Locate the cell with the specified text and output its (X, Y) center coordinate. 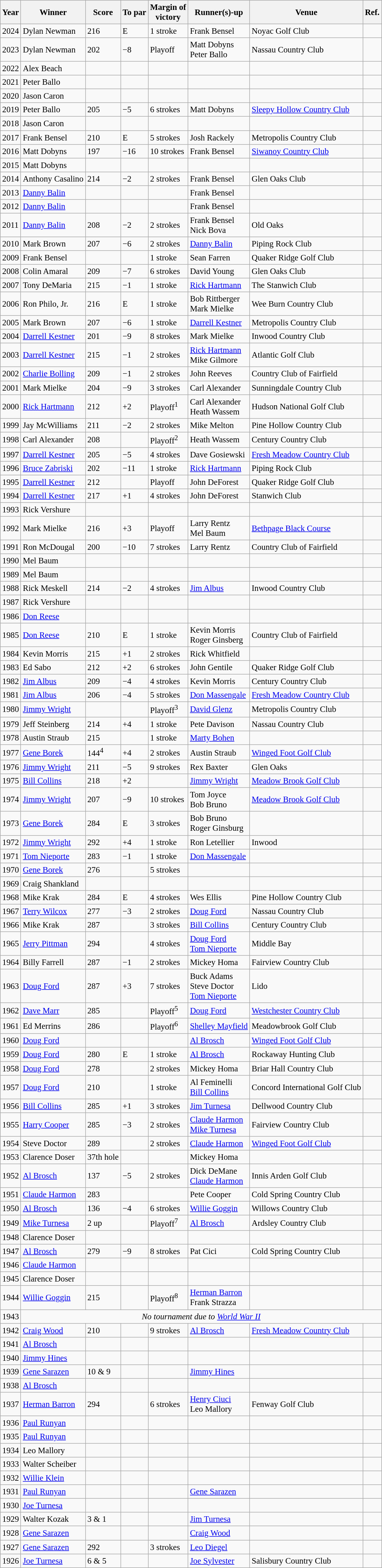
Steve Doctor (53, 1143)
−8 (134, 50)
279 (103, 1251)
1944 (11, 1298)
Old Oaks (306, 225)
1965 (11, 943)
Ed Merrins (53, 1026)
1960 (11, 1041)
2011 (11, 225)
2016 (11, 151)
−16 (134, 151)
1936 (11, 1423)
1985 (11, 635)
The Stanwich Club (306, 285)
Siwanoy Country Club (306, 151)
Innis Arden Golf Club (306, 1176)
278 (103, 1068)
1946 (11, 1265)
1930 (11, 1506)
Larry RentzMel Baum (219, 528)
Concord International Golf Club (306, 1087)
Carl AlexanderHeath Wassem (219, 406)
Briar Hall Country Club (306, 1068)
1989 (11, 575)
Herman Barron (53, 1404)
1977 (11, 753)
1962 (11, 1010)
1981 (11, 695)
276 (103, 870)
Frank BenselNick Bova (219, 225)
Walter Kozak (53, 1520)
John Gentile (219, 667)
1995 (11, 482)
2017 (11, 138)
1970 (11, 870)
1974 (11, 800)
1947 (11, 1251)
−7 (134, 271)
Leo Diegel (219, 1547)
1998 (11, 440)
Rick Meskell (53, 589)
2013 (11, 193)
1975 (11, 781)
Westchester Country Club (306, 1010)
1986 (11, 616)
Pat Cici (219, 1251)
Rick HartmannMike Gilmore (219, 355)
Rick Whitfield (219, 654)
286 (103, 1026)
Bob BrunoRoger Ginsburg (219, 824)
Josh Rackely (219, 138)
Stanwich Club (306, 496)
Colin Amaral (53, 271)
1934 (11, 1451)
Craig Shankland (53, 884)
Playoff1 (168, 406)
Tom JoyceBob Bruno (219, 800)
2003 (11, 355)
1954 (11, 1143)
−10 (134, 547)
2023 (11, 50)
2002 (11, 374)
Margin ofvictory (168, 12)
1926 (11, 1561)
1950 (11, 1208)
1931 (11, 1492)
Tom Nieporte (53, 856)
Venue (306, 12)
Harry Cooper (53, 1125)
1991 (11, 547)
1966 (11, 925)
1957 (11, 1087)
1927 (11, 1547)
Joe Sylvester (219, 1561)
10 & 9 (103, 1372)
2022 (11, 69)
Charlie Bolling (53, 374)
2019 (11, 110)
Playoff8 (168, 1298)
1958 (11, 1068)
Billy Farrell (53, 962)
1984 (11, 654)
1980 (11, 709)
1949 (11, 1223)
2012 (11, 206)
1999 (11, 425)
Heath Wassem (219, 440)
Year (11, 12)
2018 (11, 124)
1937 (11, 1404)
2001 (11, 388)
1961 (11, 1026)
Walter Scheiber (53, 1464)
Ron Letellier (219, 842)
1967 (11, 911)
1953 (11, 1157)
Inwood (306, 842)
1968 (11, 898)
Ron McDougal (53, 547)
Middle Bay (306, 943)
No tournament due to World War II (201, 1316)
277 (103, 911)
2020 (11, 96)
204 (103, 388)
200 (103, 547)
Willie Klein (53, 1478)
Wes Ellis (219, 898)
1956 (11, 1106)
206 (103, 695)
1997 (11, 454)
Buck AdamsSteve DoctorTom Nieporte (219, 986)
1939 (11, 1372)
Dave Gosiewski (219, 454)
201 (103, 336)
Shelley Mayfield (219, 1026)
2021 (11, 82)
1940 (11, 1358)
136 (103, 1208)
1928 (11, 1533)
−11 (134, 468)
1979 (11, 724)
Playoff7 (168, 1223)
Winner (53, 12)
Tony DeMaria (53, 285)
3 & 1 (103, 1520)
Sleepy Hollow Country Club (306, 110)
37th hole (103, 1157)
137 (103, 1176)
David Glenz (219, 709)
Bethpage Black Course (306, 528)
1969 (11, 884)
1987 (11, 602)
Anthony Casalino (53, 179)
To par (134, 12)
Dick DeManeClaude Harmon (219, 1176)
2 up (103, 1223)
1990 (11, 561)
Sunningdale Country Club (306, 388)
Wee Burn Country Club (306, 304)
John Reeves (219, 374)
Pete Cooper (219, 1195)
Meadowbrook Golf Club (306, 1026)
Ron Philo, Jr. (53, 304)
Terry Wilcox (53, 911)
1948 (11, 1238)
1941 (11, 1344)
Mike Turnesa (53, 1223)
Henry CiuciLeo Mallory (219, 1404)
1444 (103, 753)
1983 (11, 667)
Hudson National Golf Club (306, 406)
2010 (11, 244)
1978 (11, 738)
1972 (11, 842)
Al FeminelliBill Collins (219, 1087)
Larry Rentz (219, 547)
1959 (11, 1055)
Leo Mallory (53, 1451)
2005 (11, 323)
1935 (11, 1437)
6 & 5 (103, 1561)
Salisbury Country Club (306, 1561)
2008 (11, 271)
1993 (11, 510)
1964 (11, 962)
Playoff6 (168, 1026)
1932 (11, 1478)
Jerry Pittman (53, 943)
Dellwood Country Club (306, 1106)
2009 (11, 257)
Doug FordTom Nieporte (219, 943)
2024 (11, 31)
2004 (11, 336)
2007 (11, 285)
217 (103, 496)
2014 (11, 179)
David Young (219, 271)
Ardsley Country Club (306, 1223)
1938 (11, 1385)
280 (103, 1055)
289 (103, 1143)
2000 (11, 406)
1945 (11, 1279)
1971 (11, 856)
Matt DobynsPeter Ballo (219, 50)
1982 (11, 681)
Jeff Steinberg (53, 724)
Glen Oaks (306, 767)
Alex Beach (53, 69)
Playoff2 (168, 440)
1943 (11, 1316)
Rockaway Hunting Club (306, 1055)
1951 (11, 1195)
1963 (11, 986)
Fenway Golf Club (306, 1404)
Dave Marr (53, 1010)
197 (103, 151)
Playoff5 (168, 1010)
1973 (11, 824)
Jay McWilliams (53, 425)
Lido (306, 986)
2015 (11, 165)
1933 (11, 1464)
Mike Melton (219, 425)
2006 (11, 304)
Herman BarronFrank Strazza (219, 1298)
1929 (11, 1520)
1955 (11, 1125)
1992 (11, 528)
Atlantic Golf Club (306, 355)
1994 (11, 496)
Claude HarmonMike Turnesa (219, 1125)
Runner(s)-up (219, 12)
218 (103, 781)
Rex Baxter (219, 767)
Pete Davison (219, 724)
Bruce Zabriski (53, 468)
Willows Country Club (306, 1208)
Marty Bohen (219, 738)
Noyac Golf Club (306, 31)
1988 (11, 589)
1952 (11, 1176)
Ed Sabo (53, 667)
Kevin MorrisRoger Ginsberg (219, 635)
Score (103, 12)
Sean Farren (219, 257)
1976 (11, 767)
1996 (11, 468)
Bob RittbergerMark Mielke (219, 304)
Playoff3 (168, 709)
1942 (11, 1330)
Ref. (372, 12)
